Scan for the cell matching the given text and deliver its (x, y) coordinate at center. 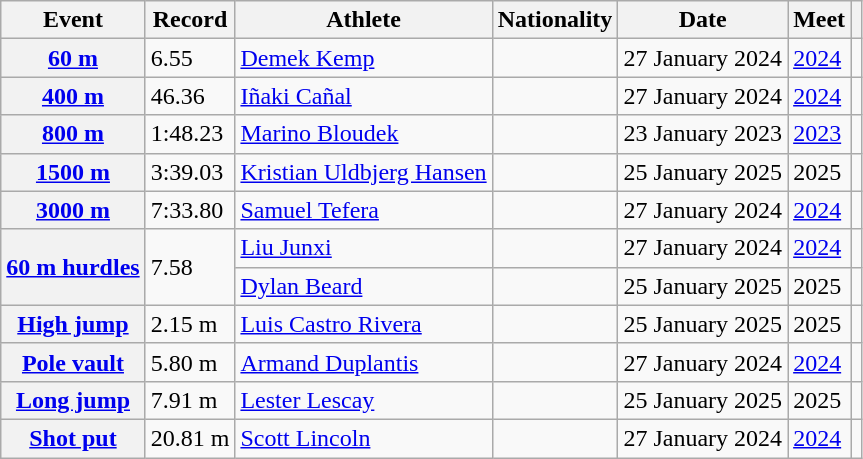
Shot put (73, 438)
Liu Junxi (364, 248)
Long jump (73, 400)
Iñaki Cañal (364, 96)
Armand Duplantis (364, 362)
Marino Bloudek (364, 134)
Demek Kemp (364, 58)
7.91 m (190, 400)
800 m (73, 134)
3000 m (73, 210)
1:48.23 (190, 134)
2.15 m (190, 324)
20.81 m (190, 438)
5.80 m (190, 362)
Athlete (364, 20)
High jump (73, 324)
2023 (820, 134)
Event (73, 20)
Kristian Uldbjerg Hansen (364, 172)
Record (190, 20)
23 January 2023 (703, 134)
Dylan Beard (364, 286)
Nationality (555, 20)
400 m (73, 96)
Meet (820, 20)
60 m (73, 58)
Samuel Tefera (364, 210)
Scott Lincoln (364, 438)
46.36 (190, 96)
1500 m (73, 172)
Luis Castro Rivera (364, 324)
6.55 (190, 58)
3:39.03 (190, 172)
Pole vault (73, 362)
Lester Lescay (364, 400)
7:33.80 (190, 210)
60 m hurdles (73, 267)
7.58 (190, 267)
Date (703, 20)
